Determine the [X, Y] coordinate at the center of the cell enclosing the given text.  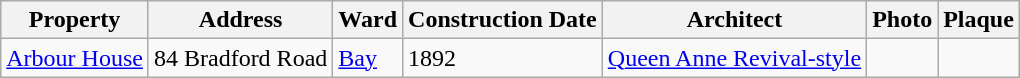
Arbour House [75, 58]
Address [240, 20]
Architect [734, 20]
84 Bradford Road [240, 58]
Construction Date [503, 20]
1892 [503, 58]
Property [75, 20]
Plaque [979, 20]
Bay [368, 58]
Queen Anne Revival-style [734, 58]
Ward [368, 20]
Photo [902, 20]
